Determine the [x, y] coordinate at the center of the cell enclosing the given text.  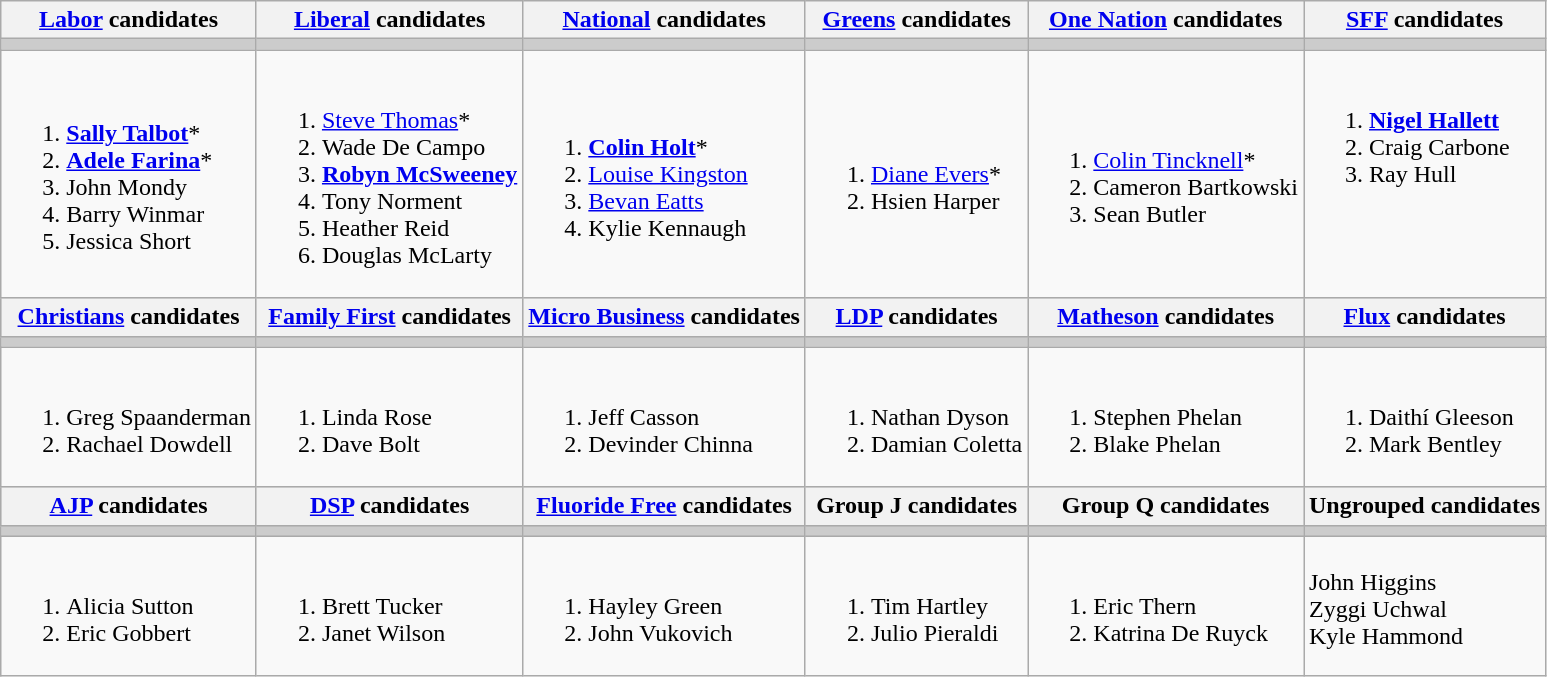
Greg SpaandermanRachael Dowdell [129, 417]
Greens candidates [916, 20]
SFF candidates [1425, 20]
Alicia SuttonEric Gobbert [129, 606]
Brett TuckerJanet Wilson [389, 606]
John Higgins Zyggi Uchwal Kyle Hammond [1425, 606]
Labor candidates [129, 20]
Matheson candidates [1166, 317]
Daithí GleesonMark Bentley [1425, 417]
Linda RoseDave Bolt [389, 417]
Fluoride Free candidates [664, 506]
Group J candidates [916, 506]
Diane Evers*Hsien Harper [916, 174]
Micro Business candidates [664, 317]
DSP candidates [389, 506]
LDP candidates [916, 317]
Nigel HallettCraig CarboneRay Hull [1425, 174]
Jeff CassonDevinder Chinna [664, 417]
Ungrouped candidates [1425, 506]
Steve Thomas*Wade De CampoRobyn McSweeneyTony NormentHeather ReidDouglas McLarty [389, 174]
Stephen PhelanBlake Phelan [1166, 417]
Liberal candidates [389, 20]
Family First candidates [389, 317]
Colin Holt*Louise KingstonBevan EattsKylie Kennaugh [664, 174]
One Nation candidates [1166, 20]
Hayley GreenJohn Vukovich [664, 606]
Sally Talbot*Adele Farina*John MondyBarry WinmarJessica Short [129, 174]
AJP candidates [129, 506]
Colin Tincknell*Cameron BartkowskiSean Butler [1166, 174]
Tim HartleyJulio Pieraldi [916, 606]
National candidates [664, 20]
Nathan DysonDamian Coletta [916, 417]
Group Q candidates [1166, 506]
Flux candidates [1425, 317]
Christians candidates [129, 317]
Eric ThernKatrina De Ruyck [1166, 606]
